For the text-containing cell, return its midpoint in [x, y] coordinate format. 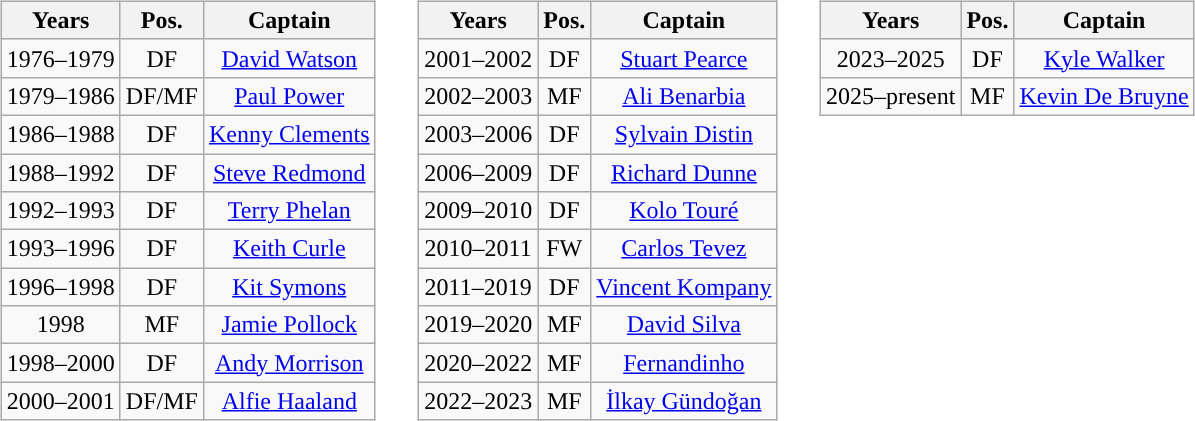
Paul Power [289, 96]
Alfie Haaland [289, 401]
Kolo Touré [684, 211]
1988–1992 [60, 173]
2010–2011 [478, 249]
2011–2019 [478, 287]
2009–2010 [478, 211]
1998 [60, 325]
Jamie Pollock [289, 325]
Kit Symons [289, 287]
Andy Morrison [289, 363]
İlkay Gündoğan [684, 401]
2020–2022 [478, 363]
2019–2020 [478, 325]
Kyle Walker [1104, 58]
Steve Redmond [289, 173]
1998–2000 [60, 363]
Fernandinho [684, 363]
1992–1993 [60, 211]
Richard Dunne [684, 173]
Ali Benarbia [684, 96]
1996–1998 [60, 287]
2025–present [891, 96]
David Watson [289, 58]
Vincent Kompany [684, 287]
2003–2006 [478, 134]
Terry Phelan [289, 211]
2022–2023 [478, 401]
Kevin De Bruyne [1104, 96]
Keith Curle [289, 249]
1986–1988 [60, 134]
2023–2025 [891, 58]
2006–2009 [478, 173]
Carlos Tevez [684, 249]
David Silva [684, 325]
FW [564, 249]
1976–1979 [60, 58]
2000–2001 [60, 401]
Sylvain Distin [684, 134]
Kenny Clements [289, 134]
1979–1986 [60, 96]
2002–2003 [478, 96]
2001–2002 [478, 58]
1993–1996 [60, 249]
Stuart Pearce [684, 58]
